Extract the (x, y) coordinate from the center of the cell holding the provided text.  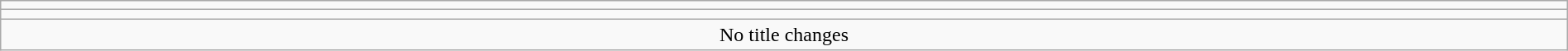
No title changes (784, 35)
